Identify which cell holds the provided text, then report its (X, Y) central coordinate. 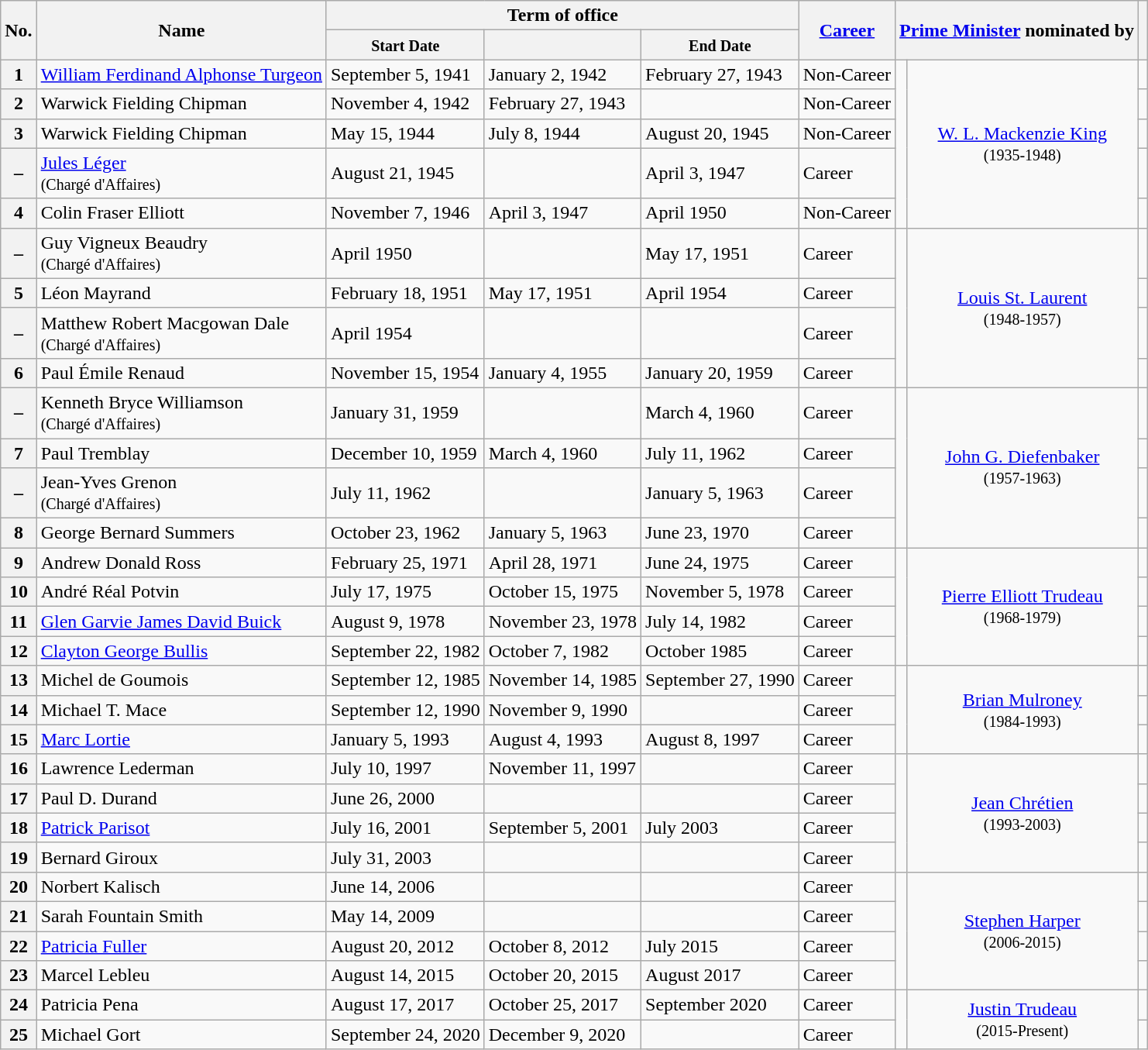
October 1985 (720, 651)
No. (19, 30)
Michael Gort (181, 1035)
September 5, 2001 (562, 828)
December 10, 1959 (405, 453)
Jean-Yves Grenon(Chargé d'Affaires) (181, 493)
August 2017 (720, 976)
November 14, 1985 (562, 680)
Pierre Elliott Trudeau(1968-1979) (1023, 607)
August 17, 2017 (405, 1005)
November 5, 1978 (720, 592)
Paul D. Durand (181, 798)
January 31, 1959 (405, 412)
Glen Garvie James David Buick (181, 621)
August 20, 2012 (405, 946)
August 20, 1945 (720, 133)
22 (19, 946)
Marc Lortie (181, 739)
16 (19, 769)
9 (19, 563)
October 15, 1975 (562, 592)
George Bernard Summers (181, 533)
January 5, 1993 (405, 739)
3 (19, 133)
August 21, 1945 (405, 174)
October 8, 2012 (562, 946)
Norbert Kalisch (181, 886)
July 16, 2001 (405, 828)
November 23, 1978 (562, 621)
Patrick Parisot (181, 828)
July 17, 1975 (405, 592)
Léon Mayrand (181, 293)
William Ferdinand Alphonse Turgeon (181, 74)
25 (19, 1035)
June 26, 2000 (405, 798)
2 (19, 104)
Jules Léger(Chargé d'Affaires) (181, 174)
Kenneth Bryce Williamson(Chargé d'Affaires) (181, 412)
July 31, 2003 (405, 857)
Name (181, 30)
Colin Fraser Elliott (181, 213)
May 15, 1944 (405, 133)
June 23, 1970 (720, 533)
Paul Tremblay (181, 453)
7 (19, 453)
Michel de Goumois (181, 680)
Matthew Robert Macgowan Dale(Chargé d'Affaires) (181, 333)
Patricia Pena (181, 1005)
18 (19, 828)
August 9, 1978 (405, 621)
Andrew Donald Ross (181, 563)
11 (19, 621)
15 (19, 739)
Stephen Harper(2006-2015) (1023, 931)
June 24, 1975 (720, 563)
5 (19, 293)
1 (19, 74)
June 14, 2006 (405, 886)
September 24, 2020 (405, 1035)
November 15, 1954 (405, 373)
John G. Diefenbaker(1957-1963) (1023, 467)
4 (19, 213)
September 12, 1985 (405, 680)
6 (19, 373)
End Date (720, 45)
July 2003 (720, 828)
W. L. Mackenzie King(1935-1948) (1023, 144)
August 4, 1993 (562, 739)
September 27, 1990 (720, 680)
Marcel Lebleu (181, 976)
10 (19, 592)
October 20, 2015 (562, 976)
Patricia Fuller (181, 946)
19 (19, 857)
12 (19, 651)
January 20, 1959 (720, 373)
September 5, 1941 (405, 74)
August 14, 2015 (405, 976)
November 4, 1942 (405, 104)
Louis St. Laurent(1948-1957) (1023, 308)
November 7, 1946 (405, 213)
13 (19, 680)
January 4, 1955 (562, 373)
17 (19, 798)
October 25, 2017 (562, 1005)
Jean Chrétien(1993-2003) (1023, 813)
January 2, 1942 (562, 74)
October 23, 1962 (405, 533)
September 12, 1990 (405, 710)
Justin Trudeau(2015-Present) (1023, 1020)
Paul Émile Renaud (181, 373)
24 (19, 1005)
Lawrence Lederman (181, 769)
November 11, 1997 (562, 769)
July 10, 1997 (405, 769)
July 14, 1982 (720, 621)
Sarah Fountain Smith (181, 916)
Brian Mulroney(1984-1993) (1023, 710)
December 9, 2020 (562, 1035)
November 9, 1990 (562, 710)
August 8, 1997 (720, 739)
Bernard Giroux (181, 857)
Term of office (562, 15)
Guy Vigneux Beaudry(Chargé d'Affaires) (181, 253)
14 (19, 710)
Michael T. Mace (181, 710)
September 2020 (720, 1005)
July 2015 (720, 946)
Prime Minister nominated by (1017, 30)
21 (19, 916)
September 22, 1982 (405, 651)
May 14, 2009 (405, 916)
Clayton George Bullis (181, 651)
André Réal Potvin (181, 592)
February 25, 1971 (405, 563)
April 28, 1971 (562, 563)
February 18, 1951 (405, 293)
20 (19, 886)
8 (19, 533)
October 7, 1982 (562, 651)
Start Date (405, 45)
July 8, 1944 (562, 133)
23 (19, 976)
